Pinpoint the cell where the given text exists, returning its [x, y] midpoint coordinate. 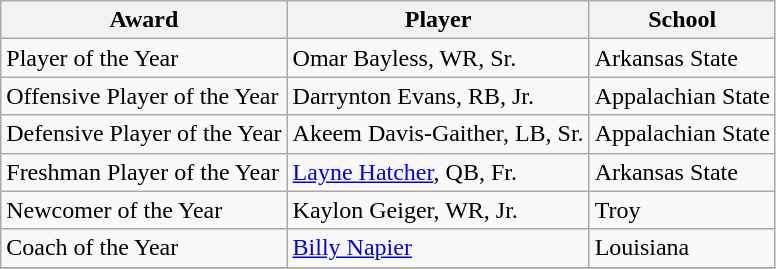
Layne Hatcher, QB, Fr. [438, 172]
School [682, 20]
Award [144, 20]
Player [438, 20]
Freshman Player of the Year [144, 172]
Defensive Player of the Year [144, 134]
Offensive Player of the Year [144, 96]
Kaylon Geiger, WR, Jr. [438, 210]
Omar Bayless, WR, Sr. [438, 58]
Coach of the Year [144, 248]
Player of the Year [144, 58]
Louisiana [682, 248]
Troy [682, 210]
Newcomer of the Year [144, 210]
Darrynton Evans, RB, Jr. [438, 96]
Billy Napier [438, 248]
Akeem Davis-Gaither, LB, Sr. [438, 134]
